Pinpoint the cell where the given text exists, returning its [x, y] midpoint coordinate. 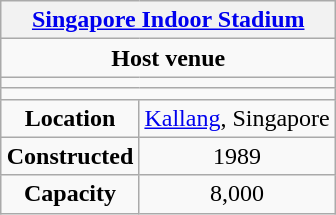
Singapore Indoor Stadium [168, 20]
Capacity [70, 194]
1989 [237, 156]
Kallang, Singapore [237, 118]
8,000 [237, 194]
Constructed [70, 156]
Host venue [168, 58]
Location [70, 118]
